Locate the cell with the specified text and output its (x, y) center coordinate. 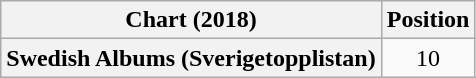
Position (428, 20)
10 (428, 58)
Chart (2018) (191, 20)
Swedish Albums (Sverigetopplistan) (191, 58)
